Return [X, Y] of the center of cell containing provided text 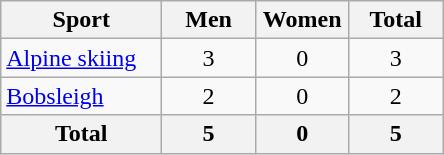
Bobsleigh [82, 96]
Men [209, 20]
Alpine skiing [82, 58]
Women [302, 20]
Sport [82, 20]
